Output the (X, Y) coordinate of the center of the cell containing the given text.  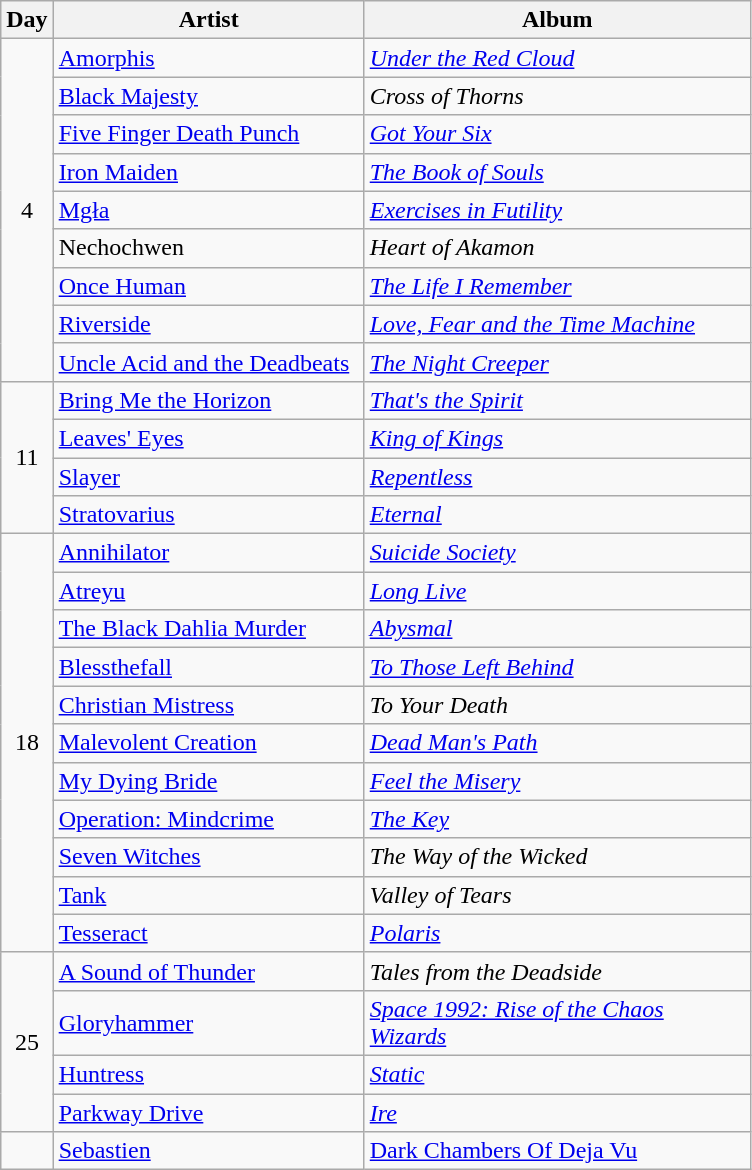
Static (557, 1074)
Annihilator (208, 553)
Parkway Drive (208, 1113)
Uncle Acid and the Deadbeats (208, 362)
Dark Chambers Of Deja Vu (557, 1151)
Artist (208, 20)
18 (27, 744)
Slayer (208, 477)
Sebastien (208, 1151)
Heart of Akamon (557, 248)
Christian Mistress (208, 705)
Exercises in Futility (557, 210)
Black Majesty (208, 96)
Valley of Tears (557, 895)
4 (27, 210)
My Dying Bride (208, 781)
Leaves' Eyes (208, 438)
That's the Spirit (557, 400)
A Sound of Thunder (208, 971)
Suicide Society (557, 553)
Tesseract (208, 933)
Operation: Mindcrime (208, 819)
The Book of Souls (557, 172)
To Those Left Behind (557, 667)
To Your Death (557, 705)
Under the Red Cloud (557, 58)
Cross of Thorns (557, 96)
Dead Man's Path (557, 743)
Polaris (557, 933)
Space 1992: Rise of the Chaos Wizards (557, 1022)
Got Your Six (557, 134)
Riverside (208, 324)
Malevolent Creation (208, 743)
Blessthefall (208, 667)
Love, Fear and the Time Machine (557, 324)
Seven Witches (208, 857)
The Key (557, 819)
Repentless (557, 477)
Feel the Misery (557, 781)
Once Human (208, 286)
Stratovarius (208, 515)
Amorphis (208, 58)
The Black Dahlia Murder (208, 629)
Bring Me the Horizon (208, 400)
Atreyu (208, 591)
Tales from the Deadside (557, 971)
Abysmal (557, 629)
Tank (208, 895)
Day (27, 20)
11 (27, 457)
Ire (557, 1113)
Album (557, 20)
Eternal (557, 515)
The Night Creeper (557, 362)
Iron Maiden (208, 172)
Five Finger Death Punch (208, 134)
Gloryhammer (208, 1022)
Huntress (208, 1074)
The Life I Remember (557, 286)
Long Live (557, 591)
King of Kings (557, 438)
Nechochwen (208, 248)
Mgła (208, 210)
The Way of the Wicked (557, 857)
25 (27, 1042)
